Provide the [x, y] coordinate of the cell's center where the given text is located.  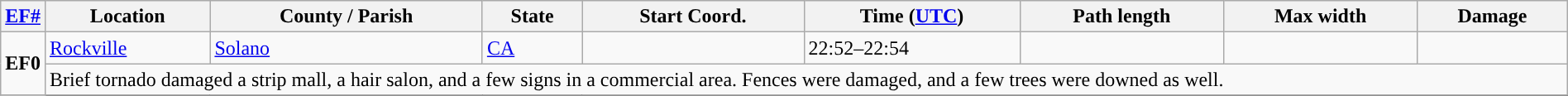
Brief tornado damaged a strip mall, a hair salon, and a few signs in a commercial area. Fences were damaged, and a few trees were downed as well. [806, 79]
EF# [23, 17]
EF0 [23, 64]
County / Parish [346, 17]
22:52–22:54 [911, 48]
Time (UTC) [911, 17]
State [532, 17]
Solano [346, 48]
CA [532, 48]
Start Coord. [693, 17]
Max width [1321, 17]
Path length [1121, 17]
Damage [1493, 17]
Location [127, 17]
Rockville [127, 48]
